Extract the [x, y] coordinate from the center of the cell holding the provided text.  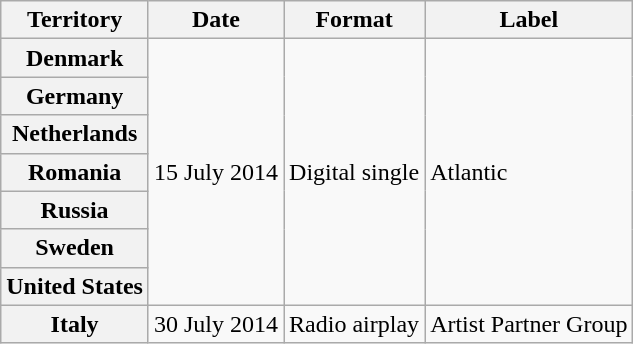
Date [216, 20]
15 July 2014 [216, 172]
Artist Partner Group [529, 324]
Germany [75, 96]
United States [75, 286]
Format [354, 20]
Russia [75, 210]
Atlantic [529, 172]
Netherlands [75, 134]
30 July 2014 [216, 324]
Label [529, 20]
Digital single [354, 172]
Denmark [75, 58]
Sweden [75, 248]
Territory [75, 20]
Italy [75, 324]
Romania [75, 172]
Radio airplay [354, 324]
